Detect which cell encompasses the target text, then output its (X, Y) center coordinate. 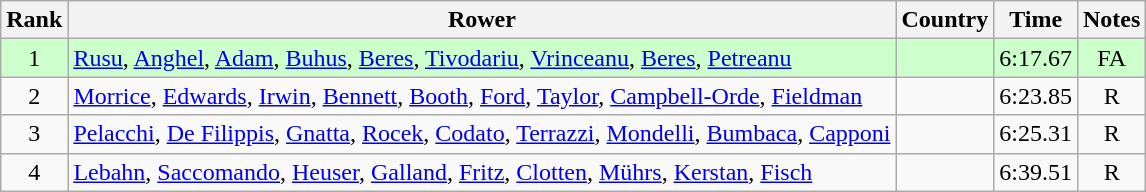
6:17.67 (1036, 58)
6:23.85 (1036, 96)
3 (34, 134)
Rank (34, 20)
FA (1111, 58)
Lebahn, Saccomando, Heuser, Galland, Fritz, Clotten, Mührs, Kerstan, Fisch (482, 172)
4 (34, 172)
Time (1036, 20)
6:39.51 (1036, 172)
Morrice, Edwards, Irwin, Bennett, Booth, Ford, Taylor, Campbell-Orde, Fieldman (482, 96)
1 (34, 58)
6:25.31 (1036, 134)
Rusu, Anghel, Adam, Buhus, Beres, Tivodariu, Vrinceanu, Beres, Petreanu (482, 58)
Notes (1111, 20)
Rower (482, 20)
Pelacchi, De Filippis, Gnatta, Rocek, Codato, Terrazzi, Mondelli, Bumbaca, Capponi (482, 134)
Country (945, 20)
2 (34, 96)
